Capture the cell that displays the provided text and extract its (x, y) central coordinate. 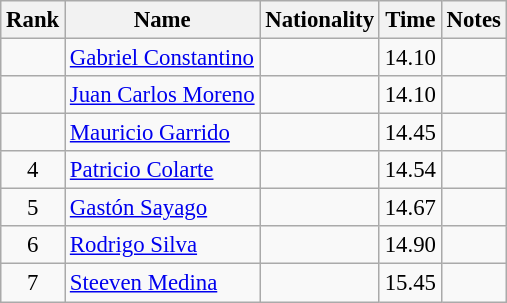
14.54 (410, 170)
Patricio Colarte (162, 170)
Gastón Sayago (162, 208)
15.45 (410, 283)
Juan Carlos Moreno (162, 95)
Rank (33, 20)
14.90 (410, 245)
Mauricio Garrido (162, 133)
14.45 (410, 133)
Notes (474, 20)
4 (33, 170)
5 (33, 208)
Steeven Medina (162, 283)
Gabriel Constantino (162, 58)
Rodrigo Silva (162, 245)
Time (410, 20)
6 (33, 245)
Nationality (320, 20)
14.67 (410, 208)
7 (33, 283)
Name (162, 20)
